Return the (x, y) coordinate for the center point of the cell that contains the specified text.  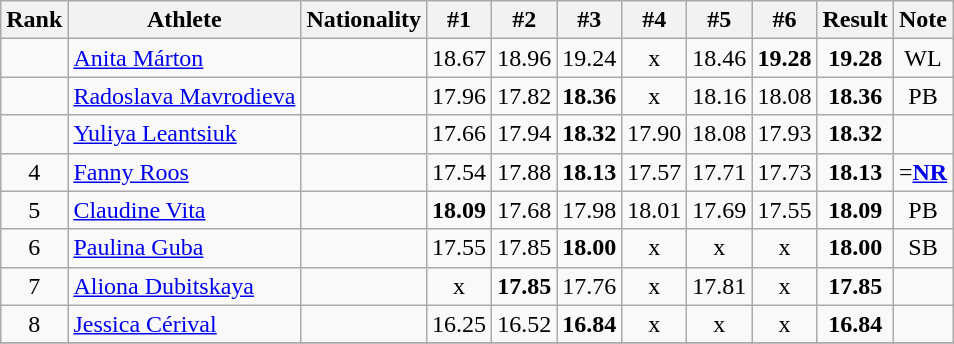
7 (34, 286)
17.57 (654, 172)
#3 (590, 20)
17.66 (460, 134)
17.81 (720, 286)
16.52 (524, 324)
17.73 (784, 172)
=NR (922, 172)
#4 (654, 20)
#2 (524, 20)
Jessica Cérival (184, 324)
18.67 (460, 58)
18.96 (524, 58)
Radoslava Mavrodieva (184, 96)
Claudine Vita (184, 210)
17.71 (720, 172)
16.25 (460, 324)
17.88 (524, 172)
5 (34, 210)
Anita Márton (184, 58)
#5 (720, 20)
17.96 (460, 96)
17.94 (524, 134)
6 (34, 248)
17.69 (720, 210)
17.54 (460, 172)
WL (922, 58)
Note (922, 20)
17.82 (524, 96)
Result (855, 20)
18.01 (654, 210)
#1 (460, 20)
18.46 (720, 58)
4 (34, 172)
#6 (784, 20)
Nationality (364, 20)
17.90 (654, 134)
17.98 (590, 210)
Paulina Guba (184, 248)
Fanny Roos (184, 172)
Athlete (184, 20)
19.24 (590, 58)
Aliona Dubitskaya (184, 286)
8 (34, 324)
Rank (34, 20)
17.93 (784, 134)
17.76 (590, 286)
17.68 (524, 210)
SB (922, 248)
Yuliya Leantsiuk (184, 134)
18.16 (720, 96)
